Pinpoint the cell where the given text exists, returning its (X, Y) midpoint coordinate. 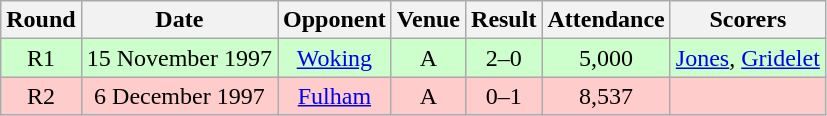
8,537 (606, 96)
2–0 (504, 58)
R2 (41, 96)
Opponent (335, 20)
R1 (41, 58)
6 December 1997 (179, 96)
Jones, Gridelet (748, 58)
Woking (335, 58)
0–1 (504, 96)
Date (179, 20)
5,000 (606, 58)
Venue (428, 20)
15 November 1997 (179, 58)
Round (41, 20)
Result (504, 20)
Scorers (748, 20)
Attendance (606, 20)
Fulham (335, 96)
